Provide the (x, y) coordinate of the cell's center where the given text is located.  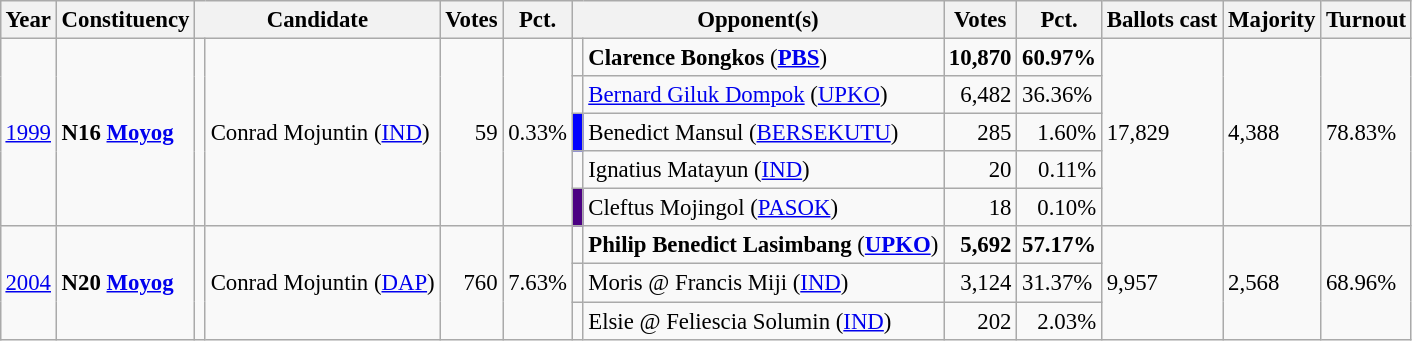
78.83% (1366, 132)
Opponent(s) (758, 20)
Bernard Giluk Dompok (UPKO) (764, 95)
6,482 (980, 95)
0.10% (1060, 208)
4,388 (1272, 132)
Majority (1272, 20)
1999 (28, 132)
7.63% (538, 282)
2004 (28, 282)
9,957 (1162, 282)
N20 Moyog (125, 282)
Conrad Mojuntin (DAP) (322, 282)
0.11% (1060, 170)
285 (980, 133)
Conrad Mojuntin (IND) (322, 132)
N16 Moyog (125, 132)
Ignatius Matayun (IND) (764, 170)
Ballots cast (1162, 20)
10,870 (980, 57)
Elsie @ Feliescia Solumin (IND) (764, 321)
Cleftus Mojingol (PASOK) (764, 208)
Turnout (1366, 20)
Moris @ Francis Miji (IND) (764, 283)
18 (980, 208)
20 (980, 170)
68.96% (1366, 282)
60.97% (1060, 57)
Candidate (318, 20)
36.36% (1060, 95)
59 (472, 132)
31.37% (1060, 283)
Constituency (125, 20)
Philip Benedict Lasimbang (UPKO) (764, 245)
Benedict Mansul (BERSEKUTU) (764, 133)
2.03% (1060, 321)
5,692 (980, 245)
Year (28, 20)
17,829 (1162, 132)
Clarence Bongkos (PBS) (764, 57)
202 (980, 321)
760 (472, 282)
3,124 (980, 283)
57.17% (1060, 245)
1.60% (1060, 133)
2,568 (1272, 282)
0.33% (538, 132)
